Return the [x, y] coordinate for the center point of the cell that contains the specified text.  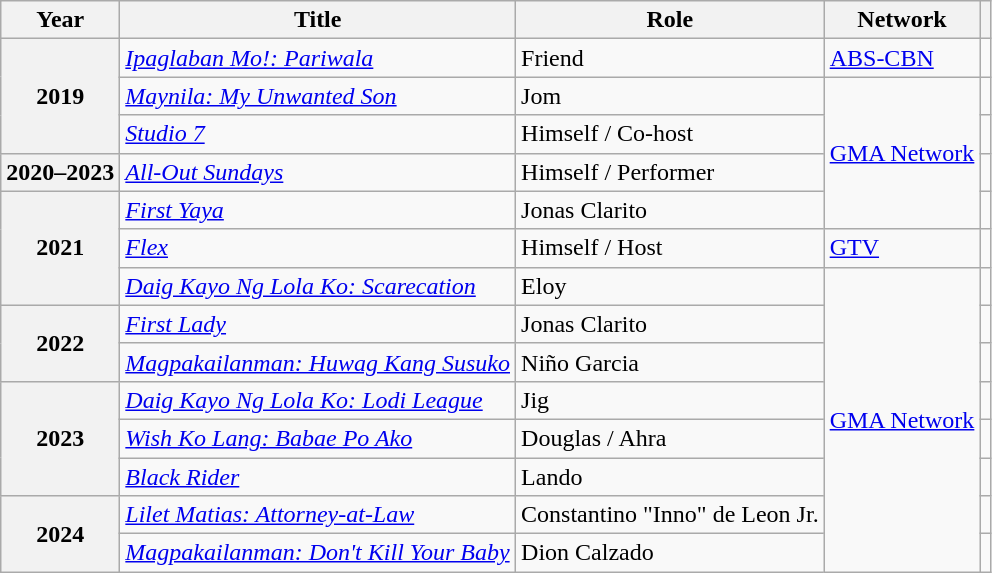
2024 [60, 534]
Black Rider [318, 477]
All-Out Sundays [318, 172]
2020–2023 [60, 172]
Daig Kayo Ng Lola Ko: Scarecation [318, 286]
Jig [670, 400]
Title [318, 20]
Flex [318, 248]
Himself / Performer [670, 172]
Wish Ko Lang: Babae Po Ako [318, 438]
Magpakailanman: Don't Kill Your Baby [318, 553]
Eloy [670, 286]
2019 [60, 96]
Magpakailanman: Huwag Kang Susuko [318, 362]
Douglas / Ahra [670, 438]
Lilet Matias: Attorney-at-Law [318, 515]
Network [902, 20]
2023 [60, 438]
Maynila: My Unwanted Son [318, 96]
Ipaglaban Mo!: Pariwala [318, 58]
Dion Calzado [670, 553]
Jom [670, 96]
Friend [670, 58]
Daig Kayo Ng Lola Ko: Lodi League [318, 400]
Himself / Host [670, 248]
ABS-CBN [902, 58]
Constantino "Inno" de Leon Jr. [670, 515]
GTV [902, 248]
Studio 7 [318, 134]
2022 [60, 343]
2021 [60, 248]
First Lady [318, 324]
Year [60, 20]
Lando [670, 477]
Niño Garcia [670, 362]
Role [670, 20]
First Yaya [318, 210]
Himself / Co-host [670, 134]
